Determine the [X, Y] coordinate at the center of the cell enclosing the given text.  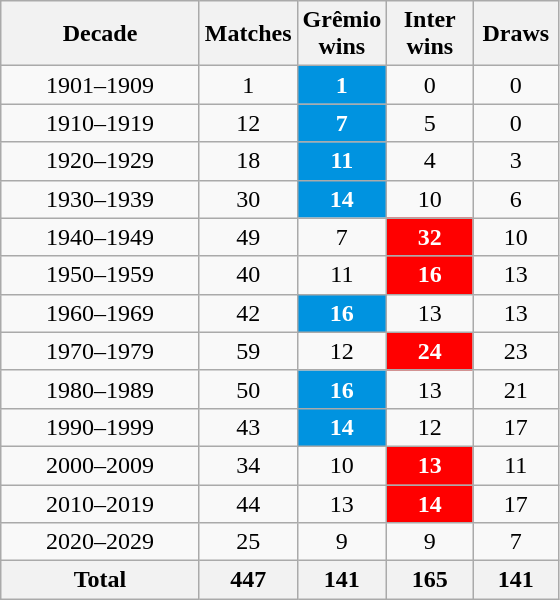
447 [248, 580]
2000–2009 [100, 465]
1940–1949 [100, 237]
1901–1909 [100, 85]
Matches [248, 34]
1930–1939 [100, 199]
34 [248, 465]
1990–1999 [100, 427]
2010–2019 [100, 503]
1950–1959 [100, 275]
2020–2029 [100, 542]
Interwins [430, 34]
42 [248, 313]
49 [248, 237]
23 [516, 351]
165 [430, 580]
30 [248, 199]
32 [430, 237]
1910–1919 [100, 123]
1920–1929 [100, 161]
50 [248, 389]
21 [516, 389]
59 [248, 351]
6 [516, 199]
1960–1969 [100, 313]
24 [430, 351]
Decade [100, 34]
43 [248, 427]
Total [100, 580]
44 [248, 503]
1970–1979 [100, 351]
25 [248, 542]
3 [516, 161]
1980–1989 [100, 389]
4 [430, 161]
Draws [516, 34]
5 [430, 123]
40 [248, 275]
Grêmiowins [342, 34]
18 [248, 161]
